Capture the cell that displays the provided text and extract its (X, Y) central coordinate. 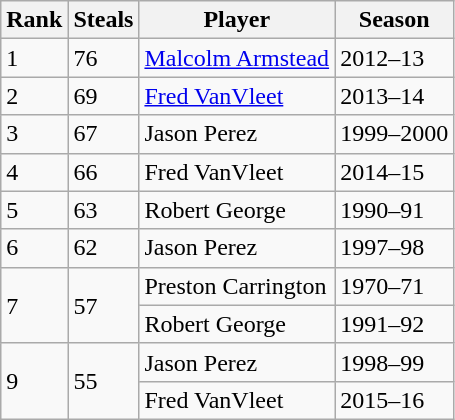
7 (34, 305)
Steals (104, 20)
9 (34, 381)
2014–15 (394, 172)
1997–98 (394, 248)
69 (104, 96)
1998–99 (394, 362)
2013–14 (394, 96)
2015–16 (394, 400)
76 (104, 58)
1991–92 (394, 324)
2 (34, 96)
63 (104, 210)
4 (34, 172)
Season (394, 20)
57 (104, 305)
5 (34, 210)
1970–71 (394, 286)
Player (237, 20)
Preston Carrington (237, 286)
3 (34, 134)
67 (104, 134)
1990–91 (394, 210)
66 (104, 172)
1 (34, 58)
Rank (34, 20)
1999–2000 (394, 134)
2012–13 (394, 58)
62 (104, 248)
Malcolm Armstead (237, 58)
6 (34, 248)
55 (104, 381)
